Provide the (x, y) coordinate of the cell's center where the given text is located.  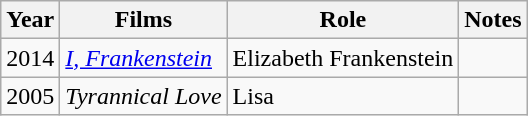
Elizabeth Frankenstein (343, 58)
2005 (30, 96)
Lisa (343, 96)
I, Frankenstein (144, 58)
Year (30, 20)
Films (144, 20)
Tyrannical Love (144, 96)
2014 (30, 58)
Notes (493, 20)
Role (343, 20)
